Scan for the cell matching the given text and deliver its [X, Y] coordinate at center. 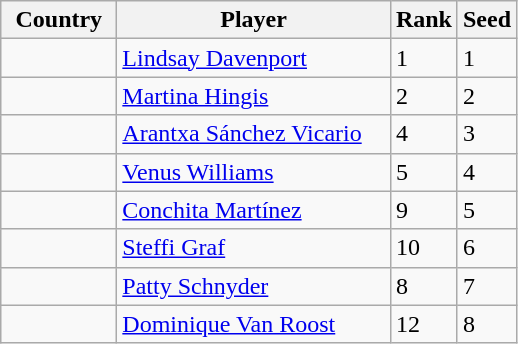
10 [424, 248]
Lindsay Davenport [254, 58]
3 [486, 134]
7 [486, 286]
6 [486, 248]
Seed [486, 20]
Patty Schnyder [254, 286]
Venus Williams [254, 172]
Conchita Martínez [254, 210]
Country [59, 20]
9 [424, 210]
Arantxa Sánchez Vicario [254, 134]
12 [424, 324]
Martina Hingis [254, 96]
Rank [424, 20]
Steffi Graf [254, 248]
Dominique Van Roost [254, 324]
Player [254, 20]
